Extract the (X, Y) coordinate from the center of the cell holding the provided text.  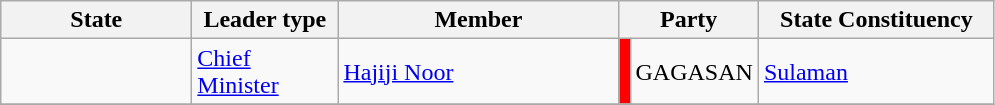
Party (688, 20)
GAGASAN (694, 72)
State (96, 20)
Member (478, 20)
Hajiji Noor (478, 72)
Chief Minister (265, 72)
Sulaman (876, 72)
State Constituency (876, 20)
Leader type (265, 20)
